Locate the cell with the specified text and output its [x, y] center coordinate. 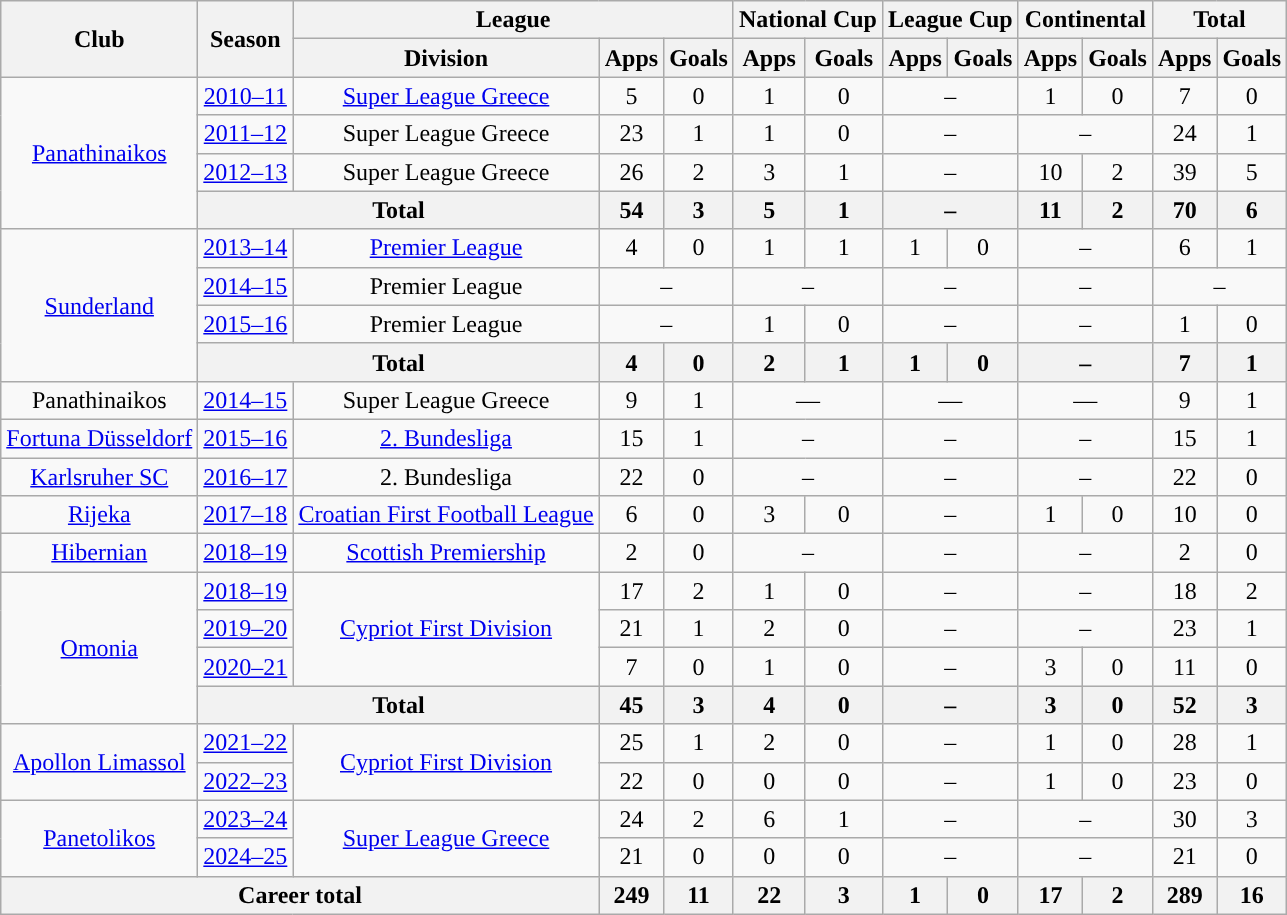
League Cup [950, 20]
2020–21 [246, 667]
52 [1184, 705]
18 [1184, 591]
Fortuna Düsseldorf [100, 438]
National Cup [808, 20]
Career total [300, 895]
Panetolikos [100, 838]
Scottish Premiership [446, 553]
2024–25 [246, 857]
Omonia [100, 648]
2017–18 [246, 515]
Rijeka [100, 515]
45 [631, 705]
Karlsruher SC [100, 477]
2023–24 [246, 819]
Club [100, 39]
28 [1184, 743]
16 [1252, 895]
2019–20 [246, 629]
2010–11 [246, 96]
Hibernian [100, 553]
Continental [1085, 20]
30 [1184, 819]
2011–12 [246, 134]
2022–23 [246, 781]
League [514, 20]
Season [246, 39]
2012–13 [246, 172]
289 [1184, 895]
Croatian First Football League [446, 515]
2021–22 [246, 743]
Sunderland [100, 305]
26 [631, 172]
70 [1184, 210]
39 [1184, 172]
2013–14 [246, 248]
Division [446, 58]
249 [631, 895]
Apollon Limassol [100, 762]
2016–17 [246, 477]
54 [631, 210]
25 [631, 743]
